Locate the cell with the specified text and output its [x, y] center coordinate. 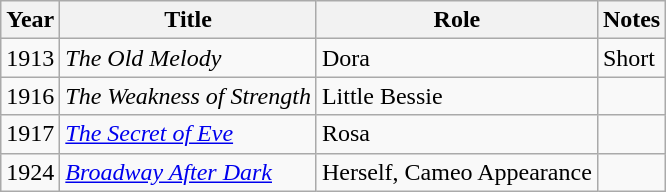
Short [631, 58]
The Secret of Eve [188, 134]
Little Bessie [456, 96]
Title [188, 20]
The Old Melody [188, 58]
1916 [30, 96]
Herself, Cameo Appearance [456, 172]
Year [30, 20]
1917 [30, 134]
Broadway After Dark [188, 172]
1924 [30, 172]
The Weakness of Strength [188, 96]
Role [456, 20]
Notes [631, 20]
Dora [456, 58]
Rosa [456, 134]
1913 [30, 58]
